Provide the (x, y) coordinate of the cell's center where the given text is located.  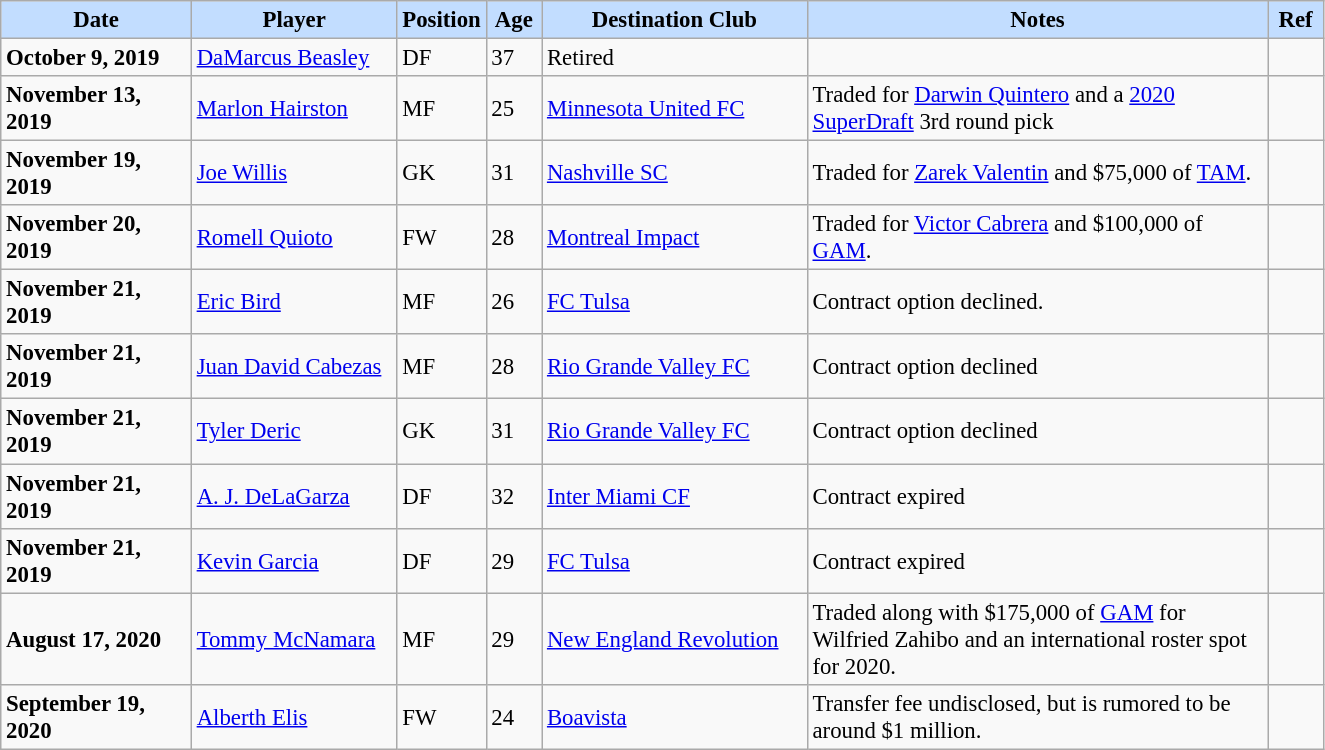
Position (442, 20)
Transfer fee undisclosed, but is rumored to be around $1 million. (1038, 716)
October 9, 2019 (96, 58)
Minnesota United FC (675, 108)
Kevin Garcia (294, 560)
26 (514, 302)
Romell Quioto (294, 238)
Date (96, 20)
Notes (1038, 20)
Retired (675, 58)
Nashville SC (675, 174)
Boavista (675, 716)
September 19, 2020 (96, 716)
New England Revolution (675, 639)
Traded for Darwin Quintero and a 2020 SuperDraft 3rd round pick (1038, 108)
Marlon Hairston (294, 108)
Juan David Cabezas (294, 366)
Alberth Elis (294, 716)
Tommy McNamara (294, 639)
Montreal Impact (675, 238)
Contract option declined. (1038, 302)
32 (514, 496)
August 17, 2020 (96, 639)
Traded along with $175,000 of GAM for Wilfried Zahibo and an international roster spot for 2020. (1038, 639)
DaMarcus Beasley (294, 58)
Ref (1296, 20)
Traded for Zarek Valentin and $75,000 of TAM. (1038, 174)
24 (514, 716)
November 19, 2019 (96, 174)
A. J. DeLaGarza (294, 496)
Player (294, 20)
Age (514, 20)
November 20, 2019 (96, 238)
Traded for Victor Cabrera and $100,000 of GAM. (1038, 238)
Destination Club (675, 20)
37 (514, 58)
Tyler Deric (294, 432)
Inter Miami CF (675, 496)
November 13, 2019 (96, 108)
Eric Bird (294, 302)
25 (514, 108)
Joe Willis (294, 174)
